Find where the given text appears and provide that cell's center as (x, y) coordinate. 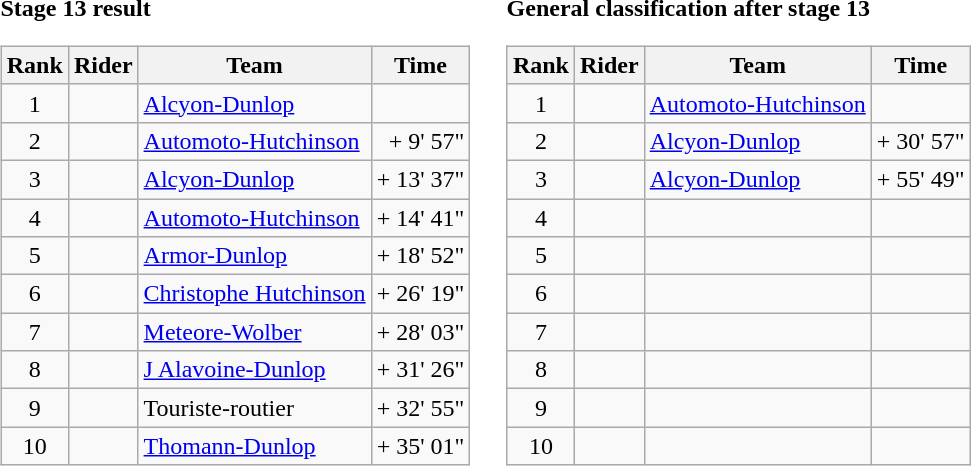
Armor-Dunlop (254, 256)
+ 35' 01" (420, 446)
J Alavoine-Dunlop (254, 370)
+ 28' 03" (420, 332)
+ 31' 26" (420, 370)
+ 55' 49" (920, 179)
+ 14' 41" (420, 217)
+ 26' 19" (420, 294)
+ 18' 52" (420, 256)
+ 30' 57" (920, 141)
+ 9' 57" (420, 141)
Christophe Hutchinson (254, 294)
Meteore-Wolber (254, 332)
+ 32' 55" (420, 408)
+ 13' 37" (420, 179)
Thomann-Dunlop (254, 446)
Touriste-routier (254, 408)
